Return (X, Y) of the center of cell containing provided text 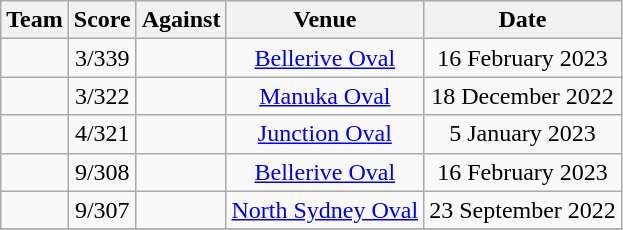
Junction Oval (325, 134)
Score (102, 20)
4/321 (102, 134)
Team (35, 20)
North Sydney Oval (325, 210)
Against (181, 20)
23 September 2022 (523, 210)
9/307 (102, 210)
9/308 (102, 172)
Venue (325, 20)
Manuka Oval (325, 96)
3/322 (102, 96)
3/339 (102, 58)
5 January 2023 (523, 134)
Date (523, 20)
18 December 2022 (523, 96)
